Return (X, Y) of the center of cell containing provided text 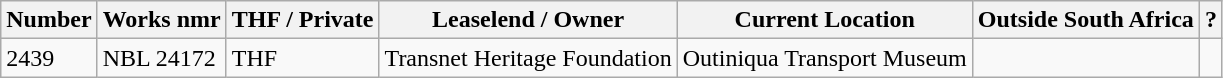
Outiniqua Transport Museum (824, 58)
NBL 24172 (162, 58)
Number (49, 20)
Outside South Africa (1086, 20)
2439 (49, 58)
? (1210, 20)
Leaselend / Owner (528, 20)
Transnet Heritage Foundation (528, 58)
Current Location (824, 20)
THF (302, 58)
THF / Private (302, 20)
Works nmr (162, 20)
